Capture the cell that displays the provided text and extract its [X, Y] central coordinate. 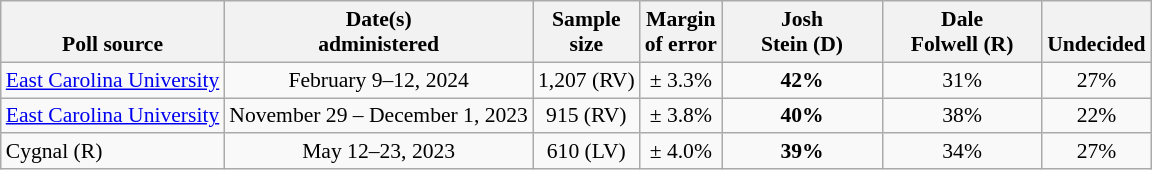
915 (RV) [586, 116]
Samplesize [586, 32]
Marginof error [681, 32]
34% [962, 152]
31% [962, 80]
Cygnal (R) [113, 152]
610 (LV) [586, 152]
38% [962, 116]
Date(s)administered [378, 32]
JoshStein (D) [802, 32]
1,207 (RV) [586, 80]
42% [802, 80]
± 3.8% [681, 116]
May 12–23, 2023 [378, 152]
40% [802, 116]
± 4.0% [681, 152]
± 3.3% [681, 80]
Poll source [113, 32]
DaleFolwell (R) [962, 32]
Undecided [1096, 32]
November 29 – December 1, 2023 [378, 116]
February 9–12, 2024 [378, 80]
22% [1096, 116]
39% [802, 152]
